For the text-containing cell, return its midpoint in [x, y] coordinate format. 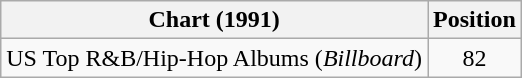
Chart (1991) [214, 20]
US Top R&B/Hip-Hop Albums (Billboard) [214, 58]
Position [475, 20]
82 [475, 58]
